Locate the cell with the specified text and output its (X, Y) center coordinate. 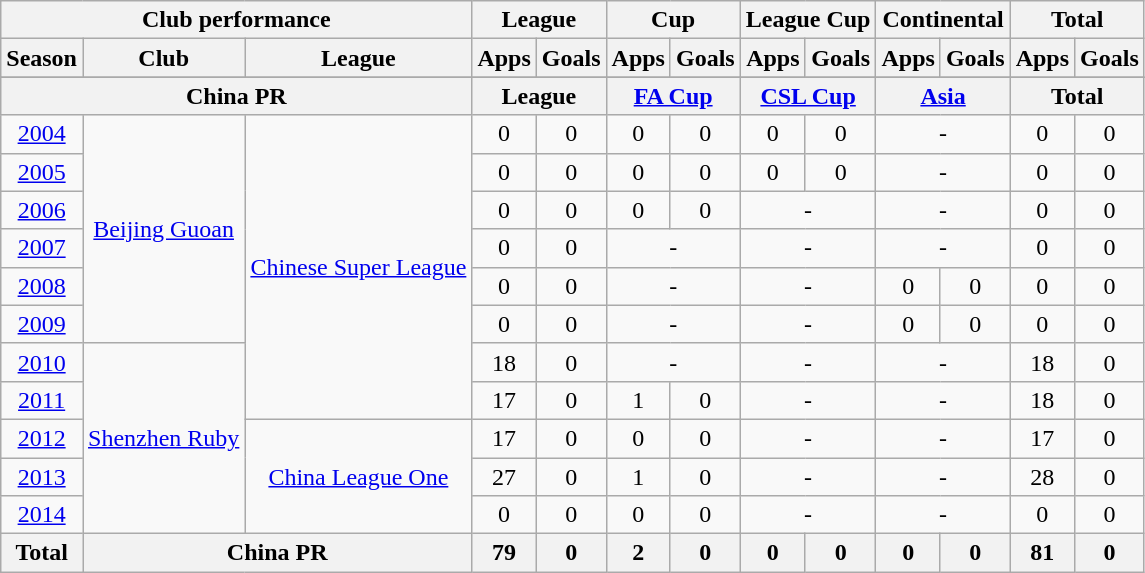
2011 (42, 400)
2014 (42, 515)
CSL Cup (808, 96)
2013 (42, 477)
2008 (42, 286)
Shenzhen Ruby (163, 438)
League Cup (808, 20)
Asia (943, 96)
China League One (358, 476)
2004 (42, 134)
2010 (42, 362)
Beijing Guoan (163, 229)
27 (504, 477)
2012 (42, 438)
Club (163, 58)
Continental (943, 20)
Cup (673, 20)
2005 (42, 172)
Chinese Super League (358, 267)
2006 (42, 210)
Club performance (236, 20)
2007 (42, 248)
Season (42, 58)
79 (504, 553)
FA Cup (673, 96)
28 (1042, 477)
2009 (42, 324)
2 (638, 553)
81 (1042, 553)
